Locate the cell with the specified text and output its [X, Y] center coordinate. 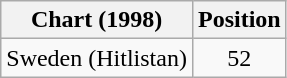
Position [239, 20]
52 [239, 58]
Sweden (Hitlistan) [97, 58]
Chart (1998) [97, 20]
